Extract the (x, y) coordinate from the center of the cell holding the provided text.  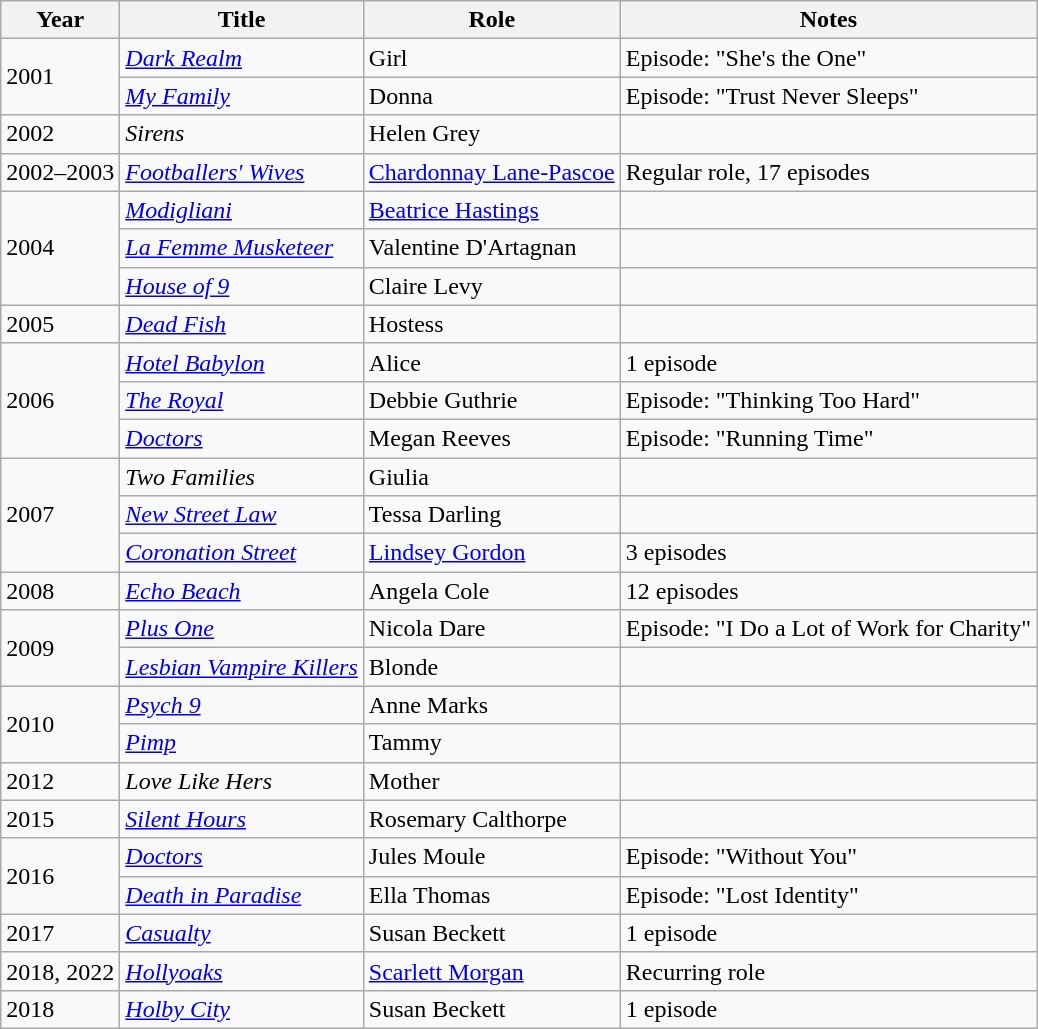
2010 (60, 724)
Casualty (242, 933)
Holby City (242, 1009)
Alice (492, 362)
2006 (60, 400)
2016 (60, 876)
2012 (60, 781)
Jules Moule (492, 857)
2001 (60, 77)
2005 (60, 324)
Tessa Darling (492, 515)
Notes (828, 20)
Death in Paradise (242, 895)
Episode: "I Do a Lot of Work for Charity" (828, 629)
2018, 2022 (60, 971)
Footballers' Wives (242, 172)
Title (242, 20)
Tammy (492, 743)
Year (60, 20)
Love Like Hers (242, 781)
Dark Realm (242, 58)
2018 (60, 1009)
Episode: "Without You" (828, 857)
Claire Levy (492, 286)
Nicola Dare (492, 629)
Psych 9 (242, 705)
House of 9 (242, 286)
Anne Marks (492, 705)
Modigliani (242, 210)
2008 (60, 591)
Recurring role (828, 971)
3 episodes (828, 553)
2002 (60, 134)
My Family (242, 96)
Scarlett Morgan (492, 971)
2017 (60, 933)
Two Families (242, 477)
Echo Beach (242, 591)
Episode: "Running Time" (828, 438)
Hostess (492, 324)
Giulia (492, 477)
Debbie Guthrie (492, 400)
Silent Hours (242, 819)
Coronation Street (242, 553)
Hollyoaks (242, 971)
Blonde (492, 667)
Donna (492, 96)
2002–2003 (60, 172)
Episode: "She's the One" (828, 58)
Role (492, 20)
Chardonnay Lane-Pascoe (492, 172)
2004 (60, 248)
2009 (60, 648)
Episode: "Thinking Too Hard" (828, 400)
Mother (492, 781)
2015 (60, 819)
Girl (492, 58)
2007 (60, 515)
Valentine D'Artagnan (492, 248)
New Street Law (242, 515)
Helen Grey (492, 134)
Regular role, 17 episodes (828, 172)
Hotel Babylon (242, 362)
Lesbian Vampire Killers (242, 667)
Lindsey Gordon (492, 553)
Beatrice Hastings (492, 210)
La Femme Musketeer (242, 248)
Dead Fish (242, 324)
Rosemary Calthorpe (492, 819)
Sirens (242, 134)
Episode: "Trust Never Sleeps" (828, 96)
12 episodes (828, 591)
Episode: "Lost Identity" (828, 895)
The Royal (242, 400)
Angela Cole (492, 591)
Pimp (242, 743)
Plus One (242, 629)
Ella Thomas (492, 895)
Megan Reeves (492, 438)
